Provide the (x, y) coordinate of the cell's center where the given text is located.  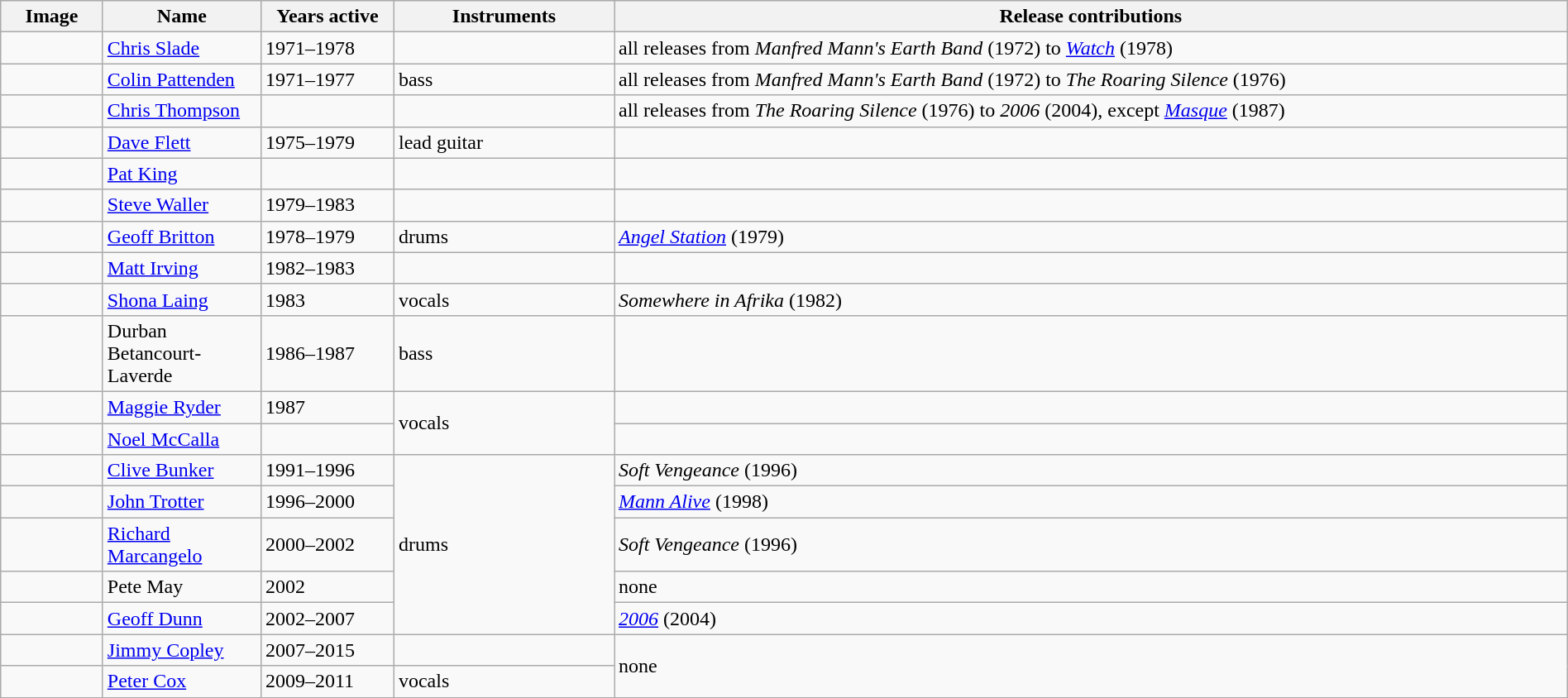
2006 (2004) (1090, 619)
Years active (327, 17)
Dave Flett (182, 142)
Pat King (182, 174)
Shona Laing (182, 299)
1978–1979 (327, 237)
Geoff Britton (182, 237)
all releases from Manfred Mann's Earth Band (1972) to The Roaring Silence (1976) (1090, 79)
Clive Bunker (182, 471)
Name (182, 17)
Geoff Dunn (182, 619)
2009–2011 (327, 681)
Jimmy Copley (182, 650)
Maggie Ryder (182, 407)
Noel McCalla (182, 439)
Richard Marcangelo (182, 544)
Peter Cox (182, 681)
Colin Pattenden (182, 79)
1971–1977 (327, 79)
Mann Alive (1998) (1090, 502)
1975–1979 (327, 142)
2002 (327, 587)
Durban Betancourt-Laverde (182, 353)
1982–1983 (327, 268)
John Trotter (182, 502)
Pete May (182, 587)
2000–2002 (327, 544)
2002–2007 (327, 619)
1987 (327, 407)
Angel Station (1979) (1090, 237)
1971–1978 (327, 48)
Matt Irving (182, 268)
Chris Thompson (182, 111)
Steve Waller (182, 205)
all releases from The Roaring Silence (1976) to 2006 (2004), except Masque (1987) (1090, 111)
1986–1987 (327, 353)
lead guitar (504, 142)
2007–2015 (327, 650)
Somewhere in Afrika (1982) (1090, 299)
1983 (327, 299)
1996–2000 (327, 502)
1991–1996 (327, 471)
Instruments (504, 17)
all releases from Manfred Mann's Earth Band (1972) to Watch (1978) (1090, 48)
Chris Slade (182, 48)
Image (52, 17)
1979–1983 (327, 205)
Release contributions (1090, 17)
